Capture the cell that displays the provided text and extract its (X, Y) central coordinate. 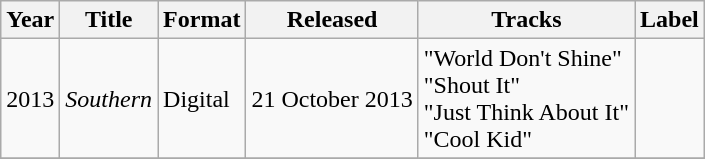
Format (202, 20)
Year (30, 20)
Released (332, 20)
Title (109, 20)
2013 (30, 98)
"World Don't Shine""Shout It""Just Think About It""Cool Kid" (526, 98)
Digital (202, 98)
Tracks (526, 20)
21 October 2013 (332, 98)
Label (669, 20)
Southern (109, 98)
